Pinpoint the cell where the given text exists, returning its [x, y] midpoint coordinate. 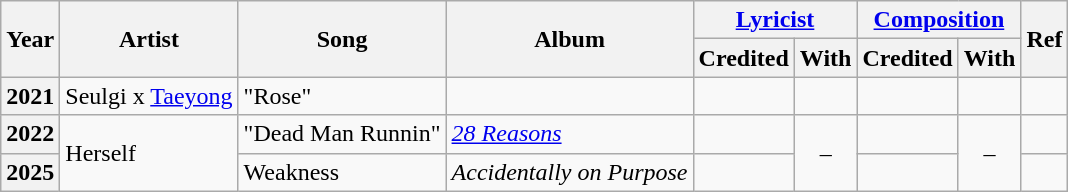
Seulgi x Taeyong [149, 96]
Artist [149, 39]
2025 [30, 172]
Composition [939, 20]
Weakness [342, 172]
Song [342, 39]
"Dead Man Runnin" [342, 134]
Ref [1044, 39]
28 Reasons [570, 134]
Accidentally on Purpose [570, 172]
Herself [149, 153]
2021 [30, 96]
Album [570, 39]
Year [30, 39]
Lyricist [775, 20]
"Rose" [342, 96]
2022 [30, 134]
